Extract the (X, Y) coordinate from the center of the cell holding the provided text.  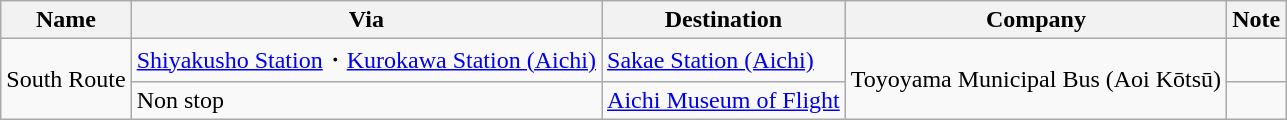
Destination (724, 20)
Aichi Museum of Flight (724, 100)
Via (366, 20)
Sakae Station (Aichi) (724, 60)
Shiyakusho Station・Kurokawa Station (Aichi) (366, 60)
South Route (66, 80)
Note (1256, 20)
Name (66, 20)
Company (1036, 20)
Non stop (366, 100)
Toyoyama Municipal Bus (Aoi Kōtsū) (1036, 80)
